Provide the [X, Y] coordinate of the cell's center where the given text is located.  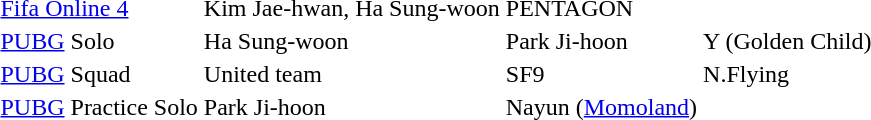
United team [352, 74]
SF9 [601, 74]
Ha Sung-woon [352, 41]
Park Ji-hoon [601, 41]
